Identify which cell holds the provided text, then report its [X, Y] central coordinate. 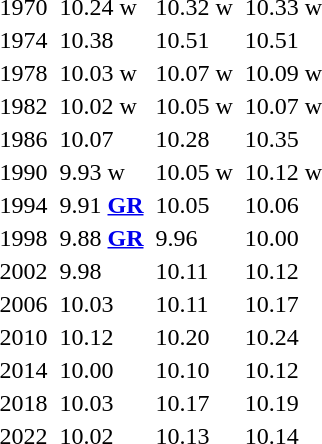
10.03 w [102, 73]
10.51 [194, 40]
10.17 [194, 403]
10.38 [102, 40]
9.93 w [102, 172]
10.02 w [102, 106]
10.05 [194, 205]
10.07 w [194, 73]
10.20 [194, 337]
9.88 GR [102, 238]
10.10 [194, 370]
10.28 [194, 139]
9.98 [102, 271]
10.07 [102, 139]
10.00 [102, 370]
10.12 [102, 337]
9.91 GR [102, 205]
9.96 [194, 238]
